Scan for the cell matching the given text and deliver its [X, Y] coordinate at center. 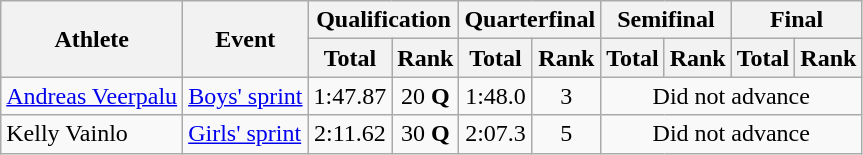
3 [566, 96]
Athlete [92, 39]
Quarterfinal [530, 20]
1:48.0 [496, 96]
Semifinal [666, 20]
20 Q [426, 96]
5 [566, 134]
2:11.62 [350, 134]
Kelly Vainlo [92, 134]
Event [246, 39]
Boys' sprint [246, 96]
Final [796, 20]
Girls' sprint [246, 134]
1:47.87 [350, 96]
Andreas Veerpalu [92, 96]
2:07.3 [496, 134]
Qualification [384, 20]
30 Q [426, 134]
